Capture the cell that displays the provided text and extract its [X, Y] central coordinate. 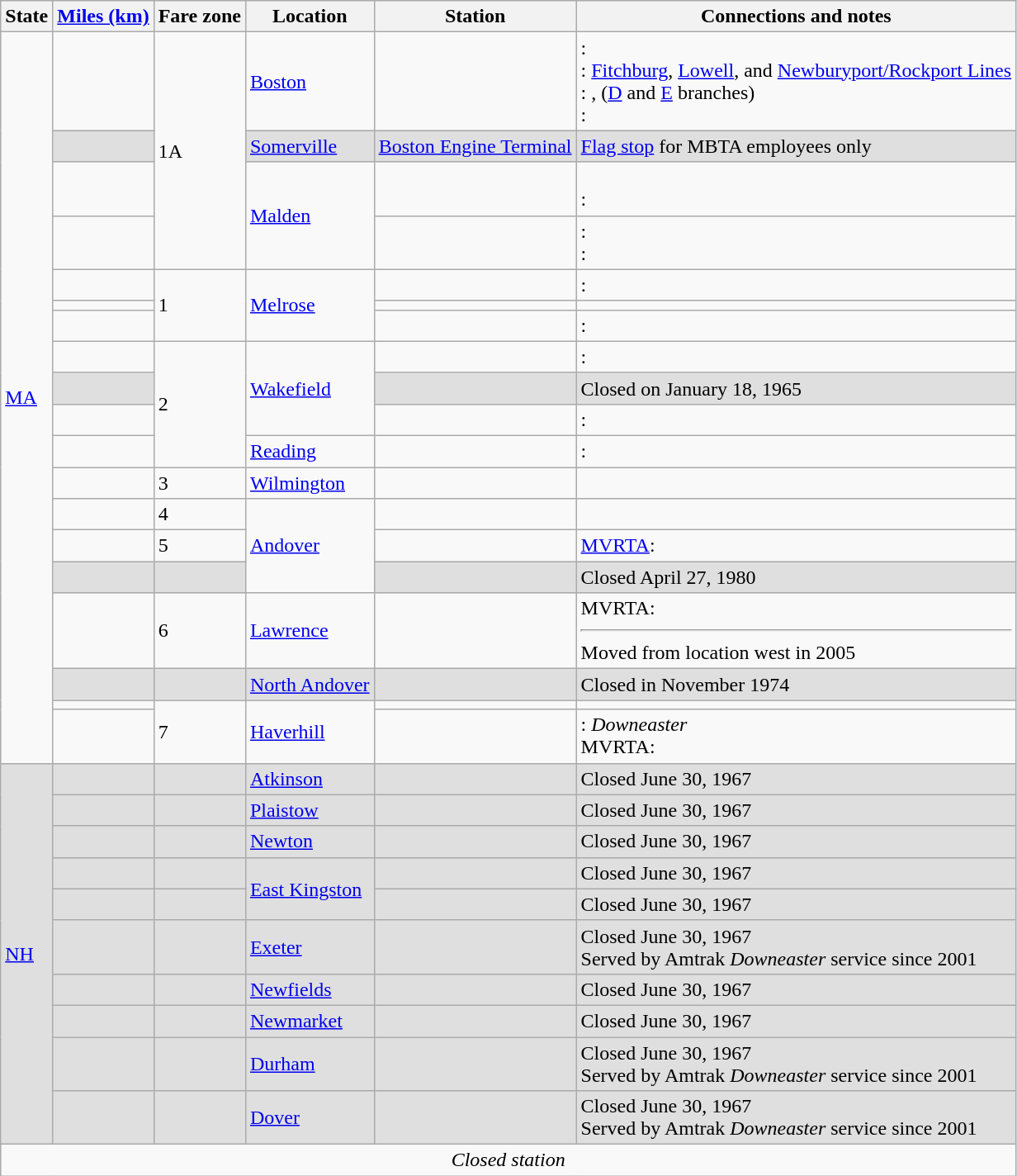
Newton [310, 842]
Durham [310, 1064]
Somerville [310, 146]
3 [200, 483]
Closed in November 1974 [796, 685]
Boston [310, 81]
Exeter [310, 946]
Closed April 27, 1980 [796, 577]
Station [475, 17]
Dover [310, 1118]
Melrose [310, 306]
Closed on January 18, 1965 [796, 388]
Closed station [508, 1160]
Lawrence [310, 631]
North Andover [310, 685]
State [26, 17]
Malden [310, 216]
1A [200, 150]
Plaistow [310, 810]
Haverhill [310, 732]
East Kingston [310, 889]
Newfields [310, 989]
NH [26, 954]
2 [200, 404]
Fare zone [200, 17]
Flag stop for MBTA employees only [796, 146]
Wilmington [310, 483]
Atkinson [310, 779]
: Downeaster MVRTA: [796, 737]
Wakefield [310, 388]
: : Fitchburg, Lowell, and Newburyport/Rockport Lines: , (D and E branches): [796, 81]
MVRTA: [796, 546]
Connections and notes [796, 17]
MA [26, 398]
6 [200, 631]
7 [200, 732]
: : [796, 243]
Boston Engine Terminal [475, 146]
Location [310, 17]
Andover [310, 546]
Miles (km) [103, 17]
Newmarket [310, 1021]
MVRTA: Moved from location west in 2005 [796, 631]
Reading [310, 451]
4 [200, 514]
1 [200, 306]
5 [200, 546]
